Scan for the cell matching the given text and deliver its (x, y) coordinate at center. 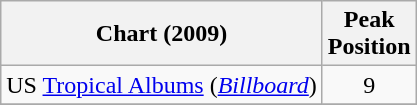
Peak Position (369, 34)
US Tropical Albums (Billboard) (162, 85)
9 (369, 85)
Chart (2009) (162, 34)
